Scan for the cell matching the given text and deliver its [X, Y] coordinate at center. 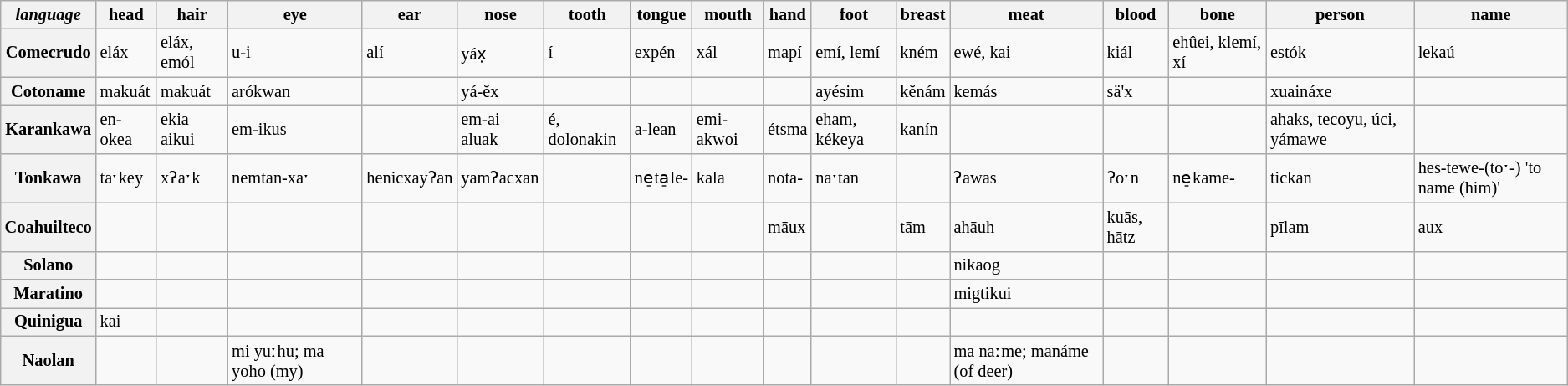
tām [923, 227]
emí, lemí [853, 53]
pīlam [1340, 227]
eham, kékeya [853, 129]
alí [410, 53]
hes-tewe-(toˑ-) 'to name (him)' [1491, 178]
blood [1136, 14]
ear [410, 14]
ahaks, tecoyu, úci, yámawe [1340, 129]
hand [788, 14]
nikaog [1027, 265]
tickan [1340, 178]
tooth [587, 14]
foot [853, 14]
ma naːme; manáme (of deer) [1027, 360]
mouth [728, 14]
emi-akwoi [728, 129]
migtikui [1027, 293]
xál [728, 53]
breast [923, 14]
kném [923, 53]
taˑkey [126, 178]
hair [192, 14]
mi yuːhu; ma yoho (my) [294, 360]
a-lean [661, 129]
xʔaˑk [192, 178]
í [587, 53]
head [126, 14]
Tonkawa [49, 178]
māux [788, 227]
em-ikus [294, 129]
yamʔacxan [500, 178]
estók [1340, 53]
kala [728, 178]
kemás [1027, 91]
kiál [1136, 53]
bone [1218, 14]
nota- [788, 178]
Comecrudo [49, 53]
Coahuilteco [49, 227]
en-okea [126, 129]
Maratino [49, 293]
ʔawas [1027, 178]
u-i [294, 53]
kai [126, 322]
eye [294, 14]
tongue [661, 14]
xuaináxe [1340, 91]
person [1340, 14]
lekaú [1491, 53]
name [1491, 14]
arókwan [294, 91]
meat [1027, 14]
aux [1491, 227]
yá-ĕx [500, 91]
eláx [126, 53]
kuās, hātz [1136, 227]
naˑtan [853, 178]
ewé, kai [1027, 53]
language [49, 14]
é, dolonakin [587, 129]
Naolan [49, 360]
Quinigua [49, 322]
mapí [788, 53]
ekia aikui [192, 129]
expén [661, 53]
nose [500, 14]
em-ai aluak [500, 129]
sä'x [1136, 91]
yáx̣ [500, 53]
étsma [788, 129]
ne̠kame- [1218, 178]
Karankawa [49, 129]
Solano [49, 265]
kĕnám [923, 91]
ahāuh [1027, 227]
ʔoˑn [1136, 178]
eláx, emól [192, 53]
kanín [923, 129]
henicxayʔan [410, 178]
nemtan-xaˑ [294, 178]
ayésim [853, 91]
Cotoname [49, 91]
ne̠ta̠le- [661, 178]
ehûei, klemí, xí [1218, 53]
